Scan for the cell matching the given text and deliver its [x, y] coordinate at center. 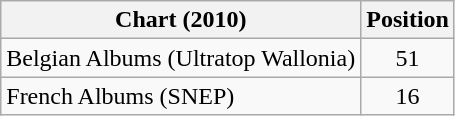
51 [408, 58]
Chart (2010) [181, 20]
Position [408, 20]
French Albums (SNEP) [181, 96]
16 [408, 96]
Belgian Albums (Ultratop Wallonia) [181, 58]
